Pinpoint the cell where the given text exists, returning its (x, y) midpoint coordinate. 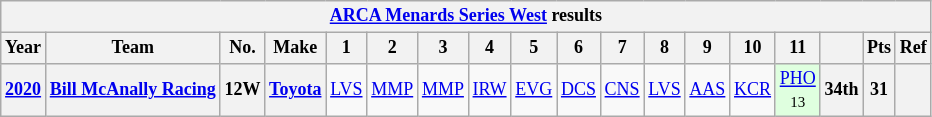
6 (579, 48)
No. (242, 48)
CNS (622, 90)
AAS (708, 90)
2020 (24, 90)
Ref (913, 48)
9 (708, 48)
8 (664, 48)
Bill McAnally Racing (132, 90)
12W (242, 90)
Toyota (296, 90)
KCR (753, 90)
5 (534, 48)
DCS (579, 90)
ARCA Menards Series West results (466, 16)
7 (622, 48)
10 (753, 48)
EVG (534, 90)
2 (392, 48)
1 (346, 48)
PHO13 (798, 90)
Pts (880, 48)
3 (444, 48)
31 (880, 90)
Make (296, 48)
Year (24, 48)
Team (132, 48)
IRW (490, 90)
11 (798, 48)
4 (490, 48)
34th (842, 90)
